Return the [x, y] coordinate for the center point of the cell that contains the specified text.  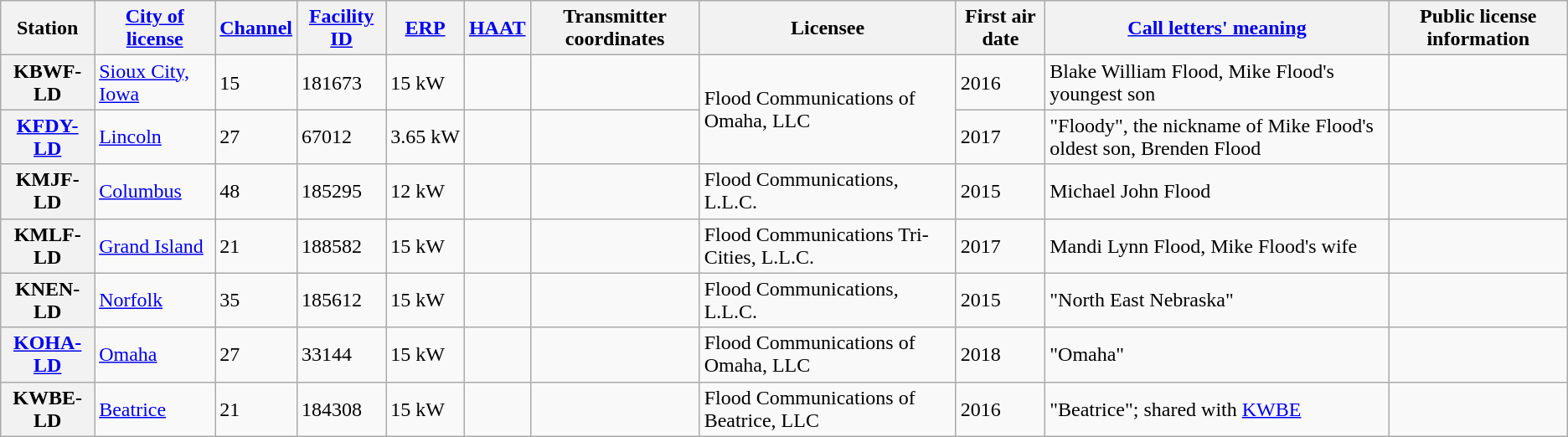
First air date [1000, 28]
Channel [256, 28]
Norfolk [155, 300]
Lincoln [155, 137]
"Floody", the nickname of Mike Flood's oldest son, Brenden Flood [1218, 137]
15 [256, 82]
"North East Nebraska" [1218, 300]
Call letters' meaning [1218, 28]
"Beatrice"; shared with KWBE [1218, 409]
Mandi Lynn Flood, Mike Flood's wife [1218, 246]
Sioux City, Iowa [155, 82]
HAAT [498, 28]
KOHA-LD [48, 355]
KBWF-LD [48, 82]
Flood Communications Tri-Cities, L.L.C. [828, 246]
12 kW [426, 191]
"Omaha" [1218, 355]
3.65 kW [426, 137]
KWBE-LD [48, 409]
35 [256, 300]
Blake William Flood, Mike Flood's youngest son [1218, 82]
KMLF-LD [48, 246]
Columbus [155, 191]
48 [256, 191]
33144 [342, 355]
Grand Island [155, 246]
Michael John Flood [1218, 191]
Facility ID [342, 28]
ERP [426, 28]
67012 [342, 137]
City of license [155, 28]
184308 [342, 409]
Omaha [155, 355]
KFDY-LD [48, 137]
KMJF-LD [48, 191]
185612 [342, 300]
KNEN-LD [48, 300]
Licensee [828, 28]
185295 [342, 191]
188582 [342, 246]
Public license information [1478, 28]
Station [48, 28]
Beatrice [155, 409]
Transmitter coordinates [615, 28]
Flood Communications of Beatrice, LLC [828, 409]
2018 [1000, 355]
181673 [342, 82]
